Return (x, y) of the center of cell containing provided text 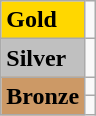
Gold (43, 20)
Silver (43, 58)
Bronze (43, 96)
